Find where the given text appears and provide that cell's center as (x, y) coordinate. 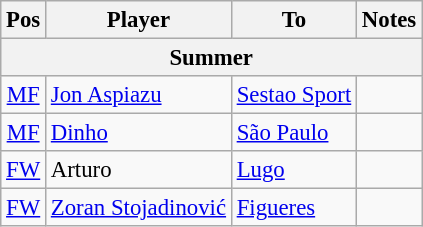
Pos (24, 20)
Jon Aspiazu (139, 95)
To (294, 20)
Player (139, 20)
São Paulo (294, 133)
Dinho (139, 133)
Sestao Sport (294, 95)
Lugo (294, 170)
Summer (212, 58)
Notes (390, 20)
Arturo (139, 170)
Zoran Stojadinović (139, 208)
Figueres (294, 208)
